Search for the cell housing the specified text and yield its [X, Y] center coordinate. 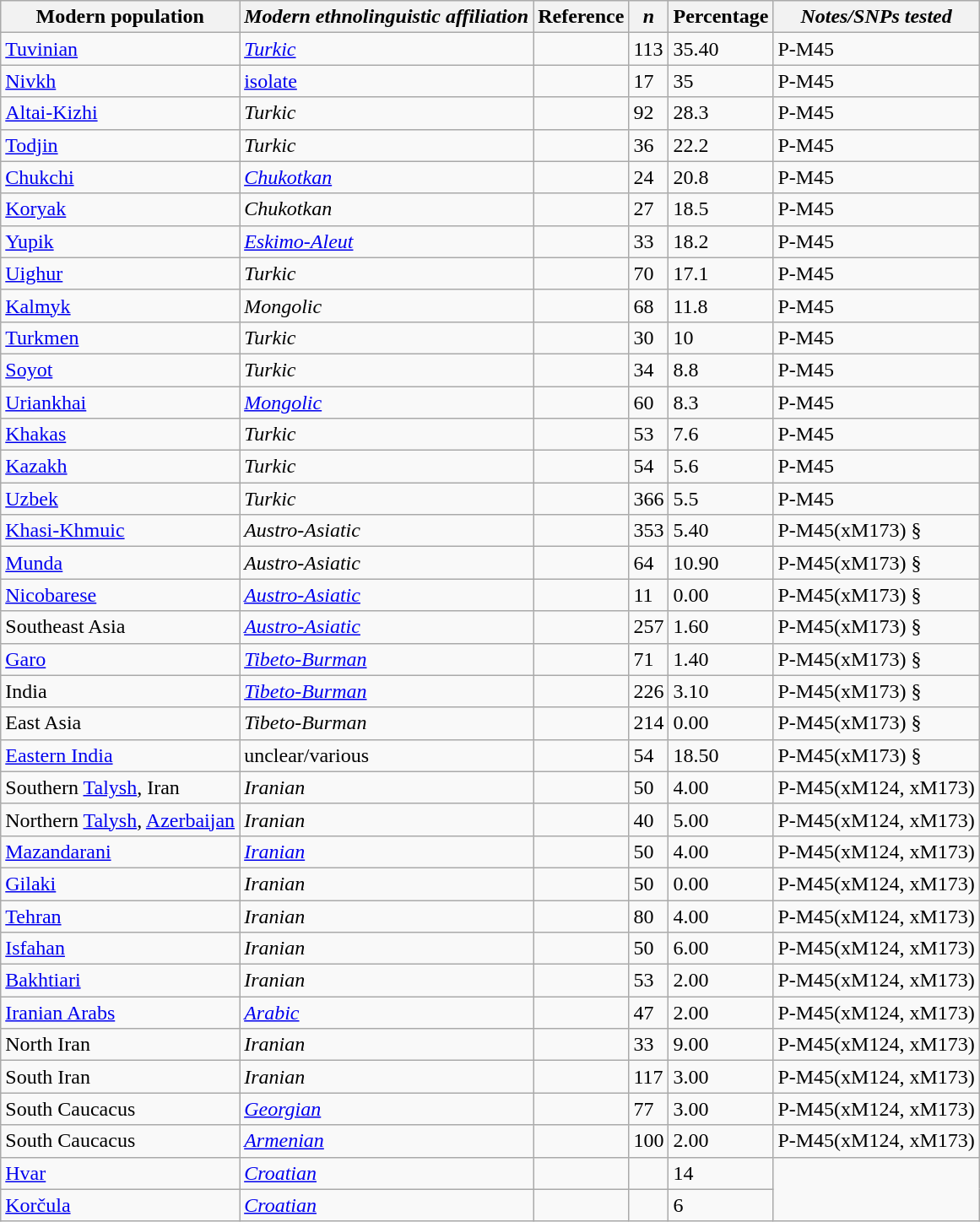
Notes/SNPs tested [876, 17]
Koryak [120, 209]
5.40 [721, 531]
Uzbek [120, 499]
Munda [120, 563]
South Iran [120, 1077]
80 [648, 916]
35 [721, 81]
Kalmyk [120, 305]
India [120, 691]
257 [648, 627]
Altai-Kizhi [120, 113]
353 [648, 531]
11.8 [721, 305]
18.2 [721, 241]
Arabic [387, 1013]
1.60 [721, 627]
7.6 [721, 435]
Bakhtiari [120, 981]
Tehran [120, 916]
6.00 [721, 949]
Chukchi [120, 177]
366 [648, 499]
8.8 [721, 370]
17.1 [721, 273]
71 [648, 659]
Mazandarani [120, 852]
n [648, 17]
8.3 [721, 403]
North Iran [120, 1045]
214 [648, 723]
117 [648, 1077]
77 [648, 1109]
11 [648, 595]
Hvar [120, 1173]
Khasi-Khmuic [120, 531]
Tuvinian [120, 49]
5.00 [721, 819]
47 [648, 1013]
40 [648, 819]
Uighur [120, 273]
20.8 [721, 177]
Georgian [387, 1109]
Reference [581, 17]
22.2 [721, 145]
226 [648, 691]
36 [648, 145]
10 [721, 338]
6 [721, 1205]
unclear/various [387, 755]
30 [648, 338]
14 [721, 1173]
Nicobarese [120, 595]
Yupik [120, 241]
27 [648, 209]
isolate [387, 81]
10.90 [721, 563]
Nivkh [120, 81]
9.00 [721, 1045]
5.5 [721, 499]
3.10 [721, 691]
Armenian [387, 1141]
Turkmen [120, 338]
Modern population [120, 17]
18.50 [721, 755]
18.5 [721, 209]
Khakas [120, 435]
Southern Talysh, Iran [120, 787]
Northern Talysh, Azerbaijan [120, 819]
60 [648, 403]
Percentage [721, 17]
East Asia [120, 723]
92 [648, 113]
Southeast Asia [120, 627]
Soyot [120, 370]
100 [648, 1141]
Eskimo-Aleut [387, 241]
68 [648, 305]
Todjin [120, 145]
70 [648, 273]
Garo [120, 659]
Iranian Arabs [120, 1013]
64 [648, 563]
Gilaki [120, 884]
Uriankhai [120, 403]
34 [648, 370]
35.40 [721, 49]
Eastern India [120, 755]
24 [648, 177]
113 [648, 49]
17 [648, 81]
Kazakh [120, 467]
Isfahan [120, 949]
Korčula [120, 1205]
5.6 [721, 467]
28.3 [721, 113]
Modern ethnolinguistic affiliation [387, 17]
1.40 [721, 659]
